Provide the [X, Y] coordinate of the cell's center where the given text is located.  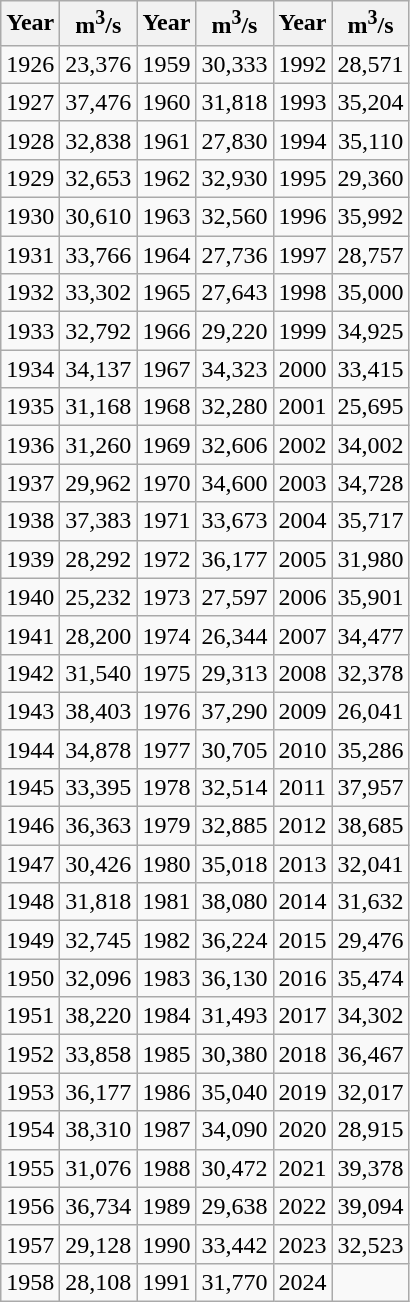
2022 [302, 1206]
26,041 [370, 711]
1951 [30, 1016]
1947 [30, 864]
1994 [302, 140]
37,383 [98, 521]
1979 [166, 826]
35,717 [370, 521]
33,442 [234, 1244]
27,830 [234, 140]
35,474 [370, 978]
34,002 [370, 445]
1964 [166, 255]
34,323 [234, 369]
1944 [30, 749]
31,770 [234, 1282]
35,204 [370, 102]
32,041 [370, 864]
2013 [302, 864]
29,360 [370, 178]
32,838 [98, 140]
2016 [302, 978]
33,858 [98, 1054]
1981 [166, 902]
2002 [302, 445]
1952 [30, 1054]
2010 [302, 749]
1977 [166, 749]
1991 [166, 1282]
34,878 [98, 749]
32,514 [234, 787]
1949 [30, 940]
1955 [30, 1168]
1969 [166, 445]
1936 [30, 445]
1945 [30, 787]
1931 [30, 255]
1970 [166, 483]
1935 [30, 407]
36,734 [98, 1206]
35,018 [234, 864]
1939 [30, 559]
23,376 [98, 64]
29,638 [234, 1206]
33,673 [234, 521]
27,643 [234, 293]
1960 [166, 102]
35,040 [234, 1092]
2017 [302, 1016]
2019 [302, 1092]
1932 [30, 293]
1954 [30, 1130]
29,128 [98, 1244]
29,476 [370, 940]
32,792 [98, 331]
32,560 [234, 217]
36,363 [98, 826]
27,736 [234, 255]
1985 [166, 1054]
1941 [30, 635]
1968 [166, 407]
2024 [302, 1282]
33,302 [98, 293]
25,232 [98, 597]
2000 [302, 369]
35,901 [370, 597]
2021 [302, 1168]
33,395 [98, 787]
2005 [302, 559]
1930 [30, 217]
37,290 [234, 711]
34,600 [234, 483]
28,571 [370, 64]
31,168 [98, 407]
1963 [166, 217]
31,540 [98, 673]
34,302 [370, 1016]
2001 [302, 407]
34,137 [98, 369]
1966 [166, 331]
1987 [166, 1130]
29,220 [234, 331]
34,477 [370, 635]
35,000 [370, 293]
1942 [30, 673]
28,200 [98, 635]
2003 [302, 483]
1943 [30, 711]
1950 [30, 978]
1967 [166, 369]
2015 [302, 940]
1938 [30, 521]
30,380 [234, 1054]
1980 [166, 864]
39,378 [370, 1168]
1978 [166, 787]
2012 [302, 826]
36,467 [370, 1054]
1929 [30, 178]
30,426 [98, 864]
31,980 [370, 559]
2011 [302, 787]
32,930 [234, 178]
1953 [30, 1092]
29,962 [98, 483]
2007 [302, 635]
1982 [166, 940]
27,597 [234, 597]
2018 [302, 1054]
1976 [166, 711]
1972 [166, 559]
1961 [166, 140]
38,685 [370, 826]
34,925 [370, 331]
1965 [166, 293]
25,695 [370, 407]
31,076 [98, 1168]
1927 [30, 102]
1988 [166, 1168]
1984 [166, 1016]
2006 [302, 597]
37,476 [98, 102]
38,080 [234, 902]
1971 [166, 521]
28,292 [98, 559]
1937 [30, 483]
1957 [30, 1244]
29,313 [234, 673]
1989 [166, 1206]
1973 [166, 597]
33,415 [370, 369]
28,915 [370, 1130]
1990 [166, 1244]
31,260 [98, 445]
38,403 [98, 711]
32,653 [98, 178]
2023 [302, 1244]
1946 [30, 826]
34,090 [234, 1130]
1999 [302, 331]
1928 [30, 140]
1975 [166, 673]
1992 [302, 64]
35,286 [370, 749]
34,728 [370, 483]
38,310 [98, 1130]
1995 [302, 178]
33,766 [98, 255]
31,493 [234, 1016]
1983 [166, 978]
1998 [302, 293]
32,017 [370, 1092]
32,280 [234, 407]
32,885 [234, 826]
28,108 [98, 1282]
2014 [302, 902]
1962 [166, 178]
26,344 [234, 635]
38,220 [98, 1016]
1948 [30, 902]
2020 [302, 1130]
2008 [302, 673]
32,606 [234, 445]
2009 [302, 711]
1997 [302, 255]
1933 [30, 331]
1974 [166, 635]
30,610 [98, 217]
2004 [302, 521]
36,130 [234, 978]
1958 [30, 1282]
32,523 [370, 1244]
36,224 [234, 940]
35,110 [370, 140]
1934 [30, 369]
30,333 [234, 64]
28,757 [370, 255]
1940 [30, 597]
31,632 [370, 902]
1996 [302, 217]
1956 [30, 1206]
30,705 [234, 749]
32,378 [370, 673]
37,957 [370, 787]
39,094 [370, 1206]
1926 [30, 64]
1993 [302, 102]
30,472 [234, 1168]
32,096 [98, 978]
1986 [166, 1092]
35,992 [370, 217]
1959 [166, 64]
32,745 [98, 940]
